Capture the cell that displays the provided text and extract its [X, Y] central coordinate. 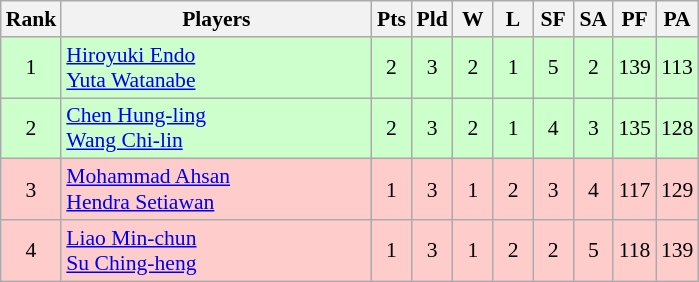
Hiroyuki Endo Yuta Watanabe [216, 68]
Liao Min-chun Su Ching-heng [216, 250]
L [513, 19]
Chen Hung-ling Wang Chi-lin [216, 128]
Pld [432, 19]
SF [553, 19]
Players [216, 19]
118 [634, 250]
128 [678, 128]
PA [678, 19]
135 [634, 128]
117 [634, 190]
129 [678, 190]
SA [593, 19]
113 [678, 68]
Pts [391, 19]
Mohammad Ahsan Hendra Setiawan [216, 190]
Rank [32, 19]
PF [634, 19]
W [473, 19]
